Search for the cell housing the specified text and yield its (x, y) center coordinate. 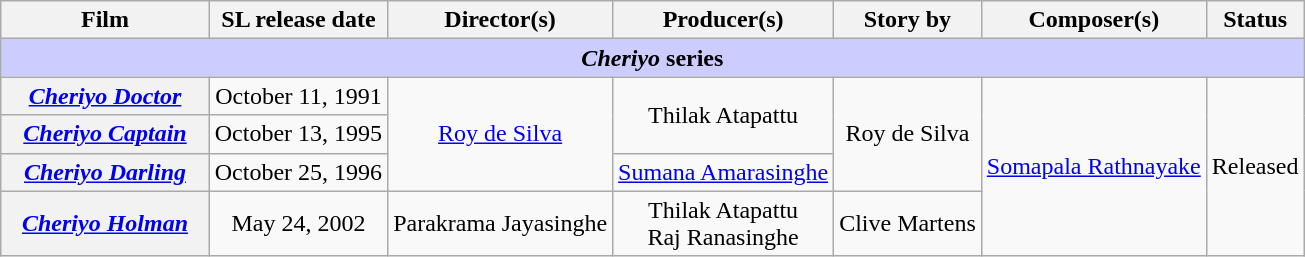
October 13, 1995 (298, 134)
Parakrama Jayasinghe (500, 224)
Producer(s) (724, 20)
Released (1255, 166)
Cheriyo Doctor (105, 96)
Film (105, 20)
Thilak Atapattu (724, 115)
October 11, 1991 (298, 96)
Sumana Amarasinghe (724, 172)
Somapala Rathnayake (1094, 166)
Director(s) (500, 20)
SL release date (298, 20)
Cheriyo Darling (105, 172)
Thilak Atapattu Raj Ranasinghe (724, 224)
Cheriyo series (652, 58)
Cheriyo Holman (105, 224)
Clive Martens (908, 224)
Story by (908, 20)
May 24, 2002 (298, 224)
Cheriyo Captain (105, 134)
Status (1255, 20)
Composer(s) (1094, 20)
October 25, 1996 (298, 172)
